Determine the (X, Y) coordinate at the center of the cell enclosing the given text.  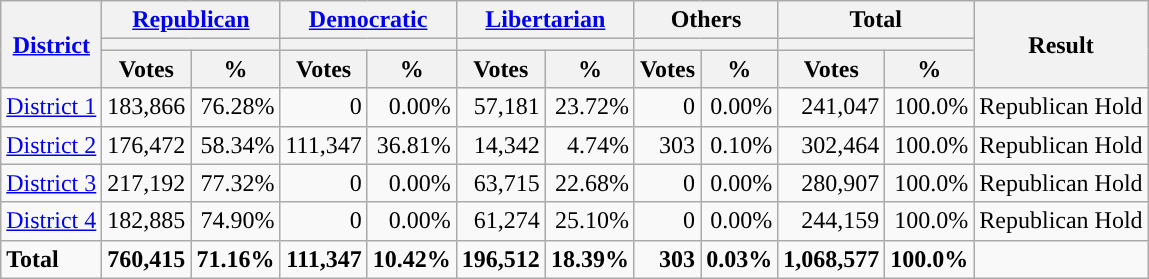
182,885 (146, 221)
1,068,577 (832, 259)
176,472 (146, 145)
74.90% (236, 221)
22.68% (590, 183)
196,512 (500, 259)
District (52, 44)
25.10% (590, 221)
302,464 (832, 145)
77.32% (236, 183)
183,866 (146, 107)
217,192 (146, 183)
Others (706, 20)
Libertarian (545, 20)
244,159 (832, 221)
76.28% (236, 107)
District 2 (52, 145)
57,181 (500, 107)
District 1 (52, 107)
Republican (191, 20)
0.03% (740, 259)
Result (1061, 44)
23.72% (590, 107)
280,907 (832, 183)
4.74% (590, 145)
63,715 (500, 183)
District 3 (52, 183)
760,415 (146, 259)
18.39% (590, 259)
71.16% (236, 259)
0.10% (740, 145)
Democratic (368, 20)
61,274 (500, 221)
14,342 (500, 145)
241,047 (832, 107)
36.81% (412, 145)
District 4 (52, 221)
10.42% (412, 259)
58.34% (236, 145)
